Find where the given text appears and provide that cell's center as (x, y) coordinate. 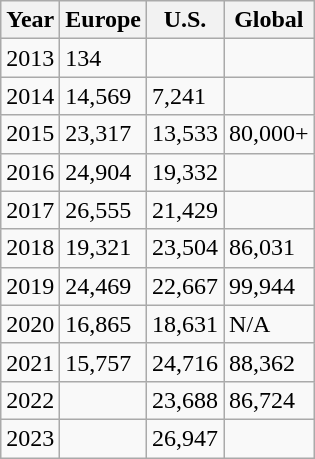
13,533 (184, 134)
Europe (104, 20)
88,362 (270, 362)
80,000+ (270, 134)
86,724 (270, 400)
2017 (30, 210)
U.S. (184, 20)
134 (104, 58)
2016 (30, 172)
26,555 (104, 210)
2023 (30, 438)
16,865 (104, 324)
15,757 (104, 362)
86,031 (270, 248)
Year (30, 20)
22,667 (184, 286)
2015 (30, 134)
19,321 (104, 248)
24,469 (104, 286)
23,317 (104, 134)
23,504 (184, 248)
2022 (30, 400)
14,569 (104, 96)
24,716 (184, 362)
18,631 (184, 324)
2013 (30, 58)
2019 (30, 286)
24,904 (104, 172)
7,241 (184, 96)
26,947 (184, 438)
2014 (30, 96)
2020 (30, 324)
N/A (270, 324)
23,688 (184, 400)
21,429 (184, 210)
99,944 (270, 286)
19,332 (184, 172)
2021 (30, 362)
Global (270, 20)
2018 (30, 248)
